For the text-containing cell, return its midpoint in (X, Y) coordinate format. 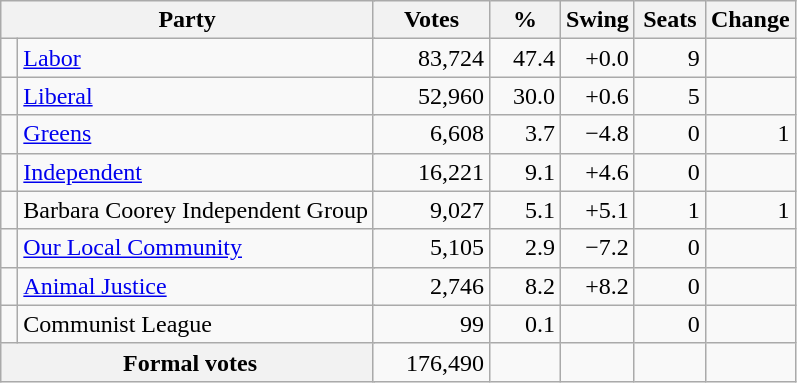
5 (670, 96)
9 (670, 58)
Animal Justice (196, 286)
16,221 (431, 172)
−4.8 (598, 134)
0.1 (524, 324)
Formal votes (188, 362)
47.4 (524, 58)
Change (750, 20)
+0.6 (598, 96)
Barbara Coorey Independent Group (196, 210)
Communist League (196, 324)
+8.2 (598, 286)
52,960 (431, 96)
+5.1 (598, 210)
5.1 (524, 210)
Greens (196, 134)
30.0 (524, 96)
Swing (598, 20)
Our Local Community (196, 248)
5,105 (431, 248)
Votes (431, 20)
% (524, 20)
Seats (670, 20)
3.7 (524, 134)
+4.6 (598, 172)
Liberal (196, 96)
2.9 (524, 248)
+0.0 (598, 58)
9,027 (431, 210)
Party (188, 20)
Labor (196, 58)
99 (431, 324)
8.2 (524, 286)
176,490 (431, 362)
9.1 (524, 172)
83,724 (431, 58)
2,746 (431, 286)
−7.2 (598, 248)
Independent (196, 172)
6,608 (431, 134)
